Scan for the cell matching the given text and deliver its (X, Y) coordinate at center. 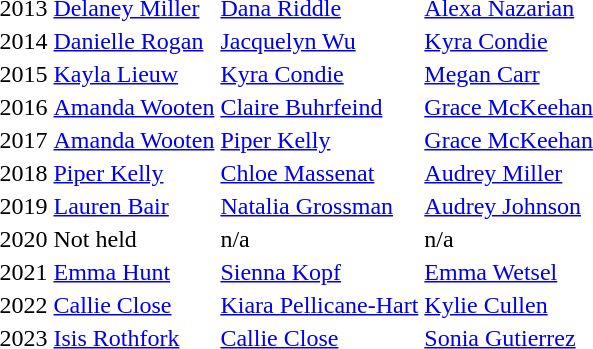
Danielle Rogan (134, 41)
n/a (320, 239)
Kyra Condie (320, 74)
Claire Buhrfeind (320, 107)
Jacquelyn Wu (320, 41)
Lauren Bair (134, 206)
Sienna Kopf (320, 272)
Callie Close (134, 305)
Kiara Pellicane-Hart (320, 305)
Kayla Lieuw (134, 74)
Emma Hunt (134, 272)
Not held (134, 239)
Natalia Grossman (320, 206)
Chloe Massenat (320, 173)
